Output the [X, Y] coordinate of the center of the cell containing the given text.  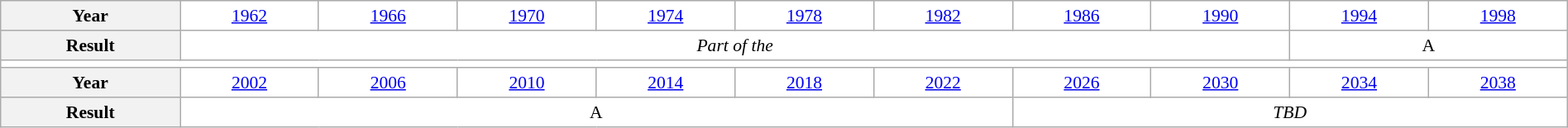
2026 [1082, 83]
1998 [1498, 16]
1966 [388, 16]
1990 [1221, 16]
2038 [1498, 83]
2010 [527, 83]
Part of the [735, 45]
1978 [805, 16]
2006 [388, 83]
TBD [1290, 112]
1986 [1082, 16]
2022 [943, 83]
2002 [250, 83]
1994 [1360, 16]
2014 [666, 83]
2034 [1360, 83]
1962 [250, 16]
1974 [666, 16]
2018 [805, 83]
2030 [1221, 83]
1970 [527, 16]
1982 [943, 16]
